Capture the cell that displays the provided text and extract its [X, Y] central coordinate. 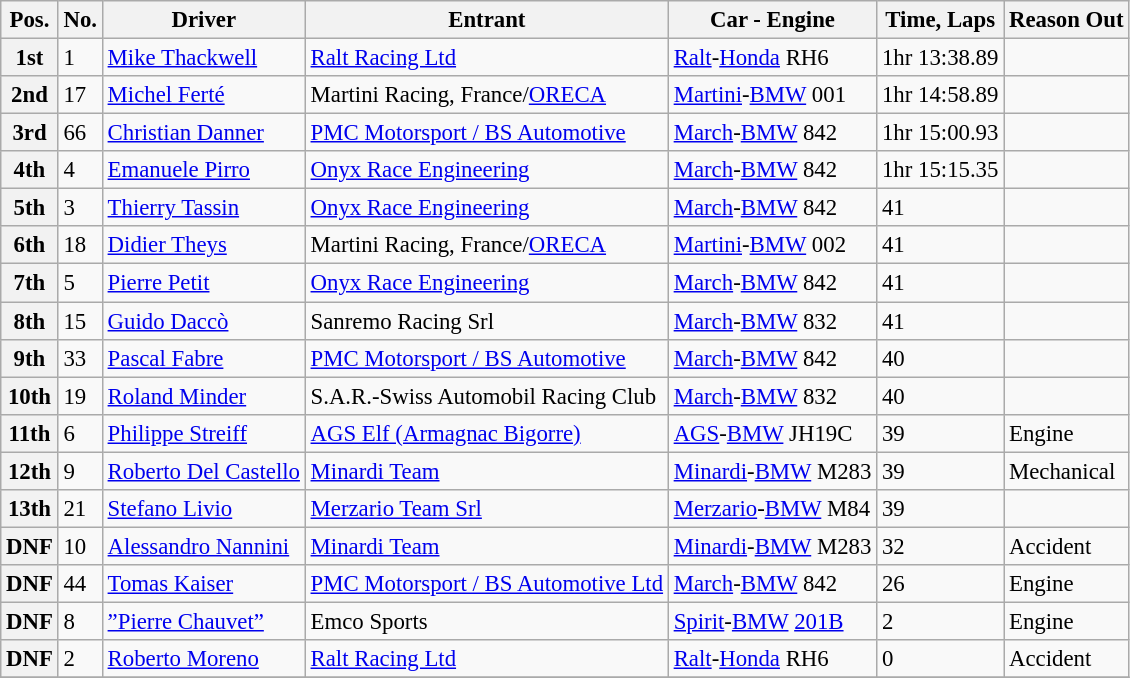
6th [30, 245]
0 [940, 659]
4th [30, 170]
7th [30, 283]
17 [80, 95]
21 [80, 509]
Michel Ferté [204, 95]
Alessandro Nannini [204, 546]
Philippe Streiff [204, 433]
9 [80, 471]
Entrant [486, 20]
13th [30, 509]
8 [80, 621]
1hr 15:00.93 [940, 133]
1hr 15:15.35 [940, 170]
No. [80, 20]
Guido Daccò [204, 321]
AGS Elf (Armagnac Bigorre) [486, 433]
1hr 13:38.89 [940, 58]
3 [80, 208]
Mechanical [1066, 471]
1hr 14:58.89 [940, 95]
5th [30, 208]
Roland Minder [204, 396]
Driver [204, 20]
Mike Thackwell [204, 58]
PMC Motorsport / BS Automotive Ltd [486, 584]
18 [80, 245]
Martini-BMW 001 [772, 95]
15 [80, 321]
9th [30, 358]
19 [80, 396]
66 [80, 133]
5 [80, 283]
12th [30, 471]
1 [80, 58]
Merzario-BMW M84 [772, 509]
Pos. [30, 20]
Emco Sports [486, 621]
11th [30, 433]
Christian Danner [204, 133]
1st [30, 58]
Didier Theys [204, 245]
Merzario Team Srl [486, 509]
Roberto Del Castello [204, 471]
33 [80, 358]
Car - Engine [772, 20]
Emanuele Pirro [204, 170]
”Pierre Chauvet” [204, 621]
Sanremo Racing Srl [486, 321]
S.A.R.-Swiss Automobil Racing Club [486, 396]
32 [940, 546]
Martini-BMW 002 [772, 245]
2nd [30, 95]
10th [30, 396]
Tomas Kaiser [204, 584]
26 [940, 584]
AGS-BMW JH19C [772, 433]
Thierry Tassin [204, 208]
6 [80, 433]
Roberto Moreno [204, 659]
Reason Out [1066, 20]
Pascal Fabre [204, 358]
10 [80, 546]
Stefano Livio [204, 509]
Spirit-BMW 201B [772, 621]
3rd [30, 133]
8th [30, 321]
Pierre Petit [204, 283]
44 [80, 584]
4 [80, 170]
Time, Laps [940, 20]
